Pinpoint the cell where the given text exists, returning its [X, Y] midpoint coordinate. 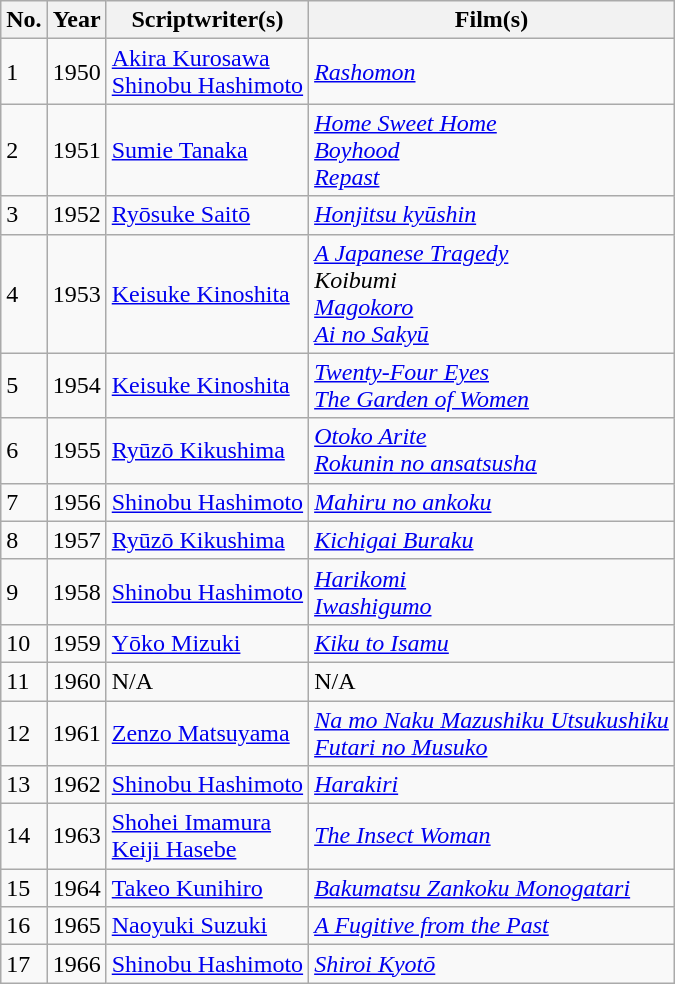
4 [24, 294]
Takeo Kunihiro [207, 888]
Mahiru no ankoku [492, 502]
1950 [76, 72]
Kichigai Buraku [492, 540]
6 [24, 450]
Honjitsu kyūshin [492, 215]
1963 [76, 836]
1960 [76, 681]
1955 [76, 450]
Scriptwriter(s) [207, 20]
Yōko Mizuki [207, 643]
10 [24, 643]
1957 [76, 540]
Akira KurosawaShinobu Hashimoto [207, 72]
Twenty-Four EyesThe Garden of Women [492, 386]
1965 [76, 926]
Kiku to Isamu [492, 643]
The Insect Woman [492, 836]
Na mo Naku Mazushiku UtsukushikuFutari no Musuko [492, 732]
Home Sweet HomeBoyhoodRepast [492, 150]
7 [24, 502]
16 [24, 926]
17 [24, 964]
1956 [76, 502]
1958 [76, 592]
1966 [76, 964]
1951 [76, 150]
15 [24, 888]
Sumie Tanaka [207, 150]
9 [24, 592]
A Fugitive from the Past [492, 926]
Harakiri [492, 785]
1954 [76, 386]
Bakumatsu Zankoku Monogatari [492, 888]
No. [24, 20]
Shohei ImamuraKeiji Hasebe [207, 836]
1952 [76, 215]
14 [24, 836]
Otoko AriteRokunin no ansatsusha [492, 450]
1964 [76, 888]
Year [76, 20]
Shiroi Kyotō [492, 964]
11 [24, 681]
HarikomiIwashigumo [492, 592]
12 [24, 732]
Zenzo Matsuyama [207, 732]
Naoyuki Suzuki [207, 926]
5 [24, 386]
1953 [76, 294]
Film(s) [492, 20]
1962 [76, 785]
A Japanese TragedyKoibumiMagokoroAi no Sakyū [492, 294]
1959 [76, 643]
3 [24, 215]
Rashomon [492, 72]
2 [24, 150]
Ryōsuke Saitō [207, 215]
8 [24, 540]
1 [24, 72]
1961 [76, 732]
13 [24, 785]
